Output the [X, Y] coordinate of the center of the cell containing the given text.  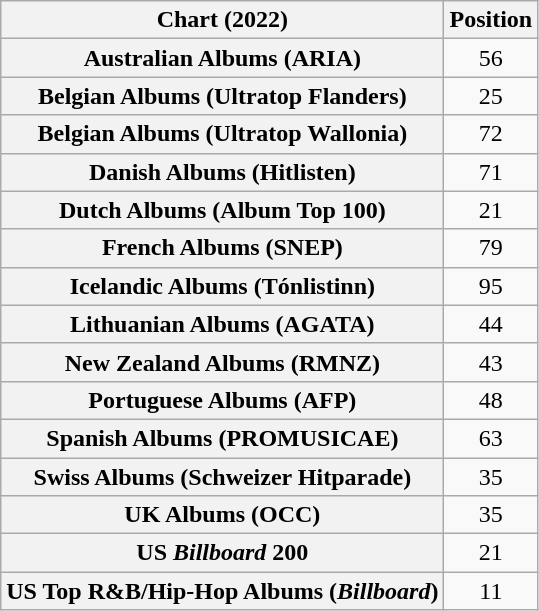
French Albums (SNEP) [222, 248]
11 [491, 591]
Dutch Albums (Album Top 100) [222, 210]
44 [491, 324]
Spanish Albums (PROMUSICAE) [222, 438]
Danish Albums (Hitlisten) [222, 172]
Lithuanian Albums (AGATA) [222, 324]
72 [491, 134]
25 [491, 96]
Icelandic Albums (Tónlistinn) [222, 286]
63 [491, 438]
95 [491, 286]
US Top R&B/Hip-Hop Albums (Billboard) [222, 591]
Portuguese Albums (AFP) [222, 400]
Belgian Albums (Ultratop Wallonia) [222, 134]
Belgian Albums (Ultratop Flanders) [222, 96]
New Zealand Albums (RMNZ) [222, 362]
Australian Albums (ARIA) [222, 58]
56 [491, 58]
71 [491, 172]
43 [491, 362]
Position [491, 20]
Swiss Albums (Schweizer Hitparade) [222, 477]
48 [491, 400]
US Billboard 200 [222, 553]
UK Albums (OCC) [222, 515]
79 [491, 248]
Chart (2022) [222, 20]
